From the cell containing the given text, extract its center point as [X, Y] coordinate. 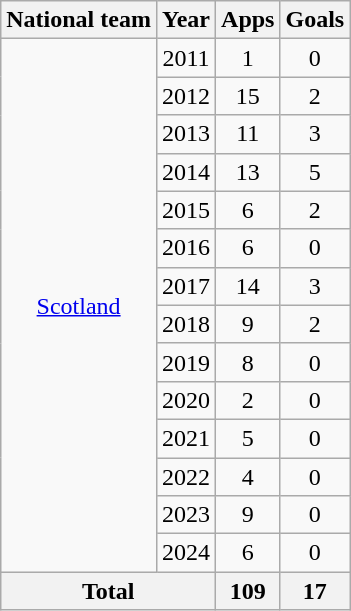
2022 [186, 477]
2013 [186, 134]
Goals [315, 20]
15 [248, 96]
4 [248, 477]
2017 [186, 286]
Total [108, 591]
2019 [186, 362]
Apps [248, 20]
2014 [186, 172]
17 [315, 591]
Year [186, 20]
1 [248, 58]
8 [248, 362]
2021 [186, 438]
13 [248, 172]
2015 [186, 210]
2024 [186, 553]
2018 [186, 324]
2011 [186, 58]
11 [248, 134]
2012 [186, 96]
2023 [186, 515]
Scotland [79, 306]
2020 [186, 400]
14 [248, 286]
109 [248, 591]
2016 [186, 248]
National team [79, 20]
